Extract the (X, Y) coordinate from the center of the cell holding the provided text.  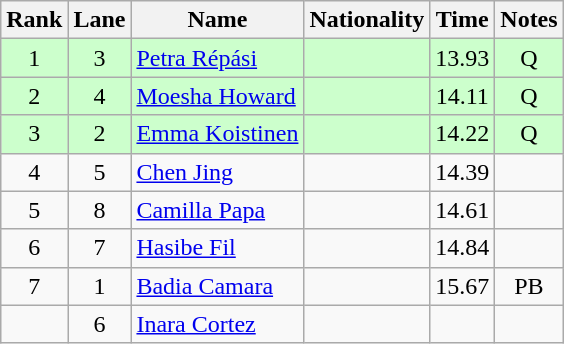
Badia Camara (218, 286)
Petra Répási (218, 58)
Hasibe Fil (218, 248)
13.93 (462, 58)
Inara Cortez (218, 324)
14.39 (462, 172)
Rank (34, 20)
14.61 (462, 210)
14.84 (462, 248)
15.67 (462, 286)
Time (462, 20)
Nationality (367, 20)
Name (218, 20)
Chen Jing (218, 172)
14.11 (462, 96)
Moesha Howard (218, 96)
8 (100, 210)
Emma Koistinen (218, 134)
Notes (529, 20)
14.22 (462, 134)
Lane (100, 20)
Camilla Papa (218, 210)
PB (529, 286)
